Return the (x, y) coordinate for the center point of the cell that contains the specified text.  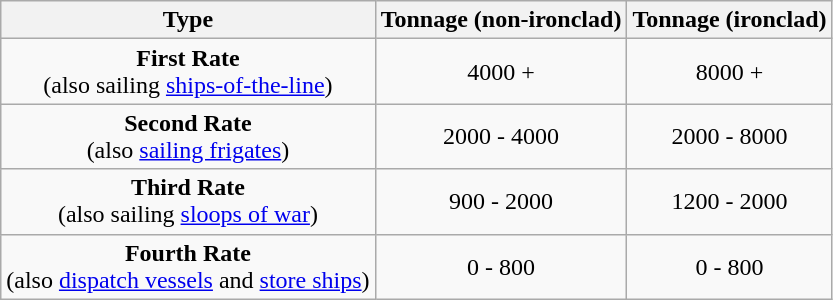
4000 + (501, 72)
Third Rate (also sailing sloops of war) (188, 202)
2000 - 4000 (501, 136)
Fourth Rate (also dispatch vessels and store ships) (188, 266)
Second Rate (also sailing frigates) (188, 136)
1200 - 2000 (730, 202)
8000 + (730, 72)
First Rate (also sailing ships-of-the-line) (188, 72)
Type (188, 20)
2000 - 8000 (730, 136)
900 - 2000 (501, 202)
Tonnage (non-ironclad) (501, 20)
Tonnage (ironclad) (730, 20)
